Output the (X, Y) coordinate of the center of the cell containing the given text.  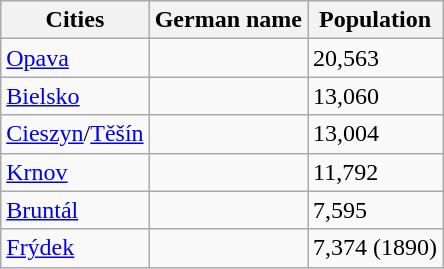
13,060 (376, 96)
Frýdek (75, 248)
13,004 (376, 134)
Cieszyn/Těšín (75, 134)
Cities (75, 20)
Bielsko (75, 96)
Krnov (75, 172)
7,374 (1890) (376, 248)
7,595 (376, 210)
German name (228, 20)
Population (376, 20)
11,792 (376, 172)
Bruntál (75, 210)
Opava (75, 58)
20,563 (376, 58)
